For the text-containing cell, return its midpoint in [x, y] coordinate format. 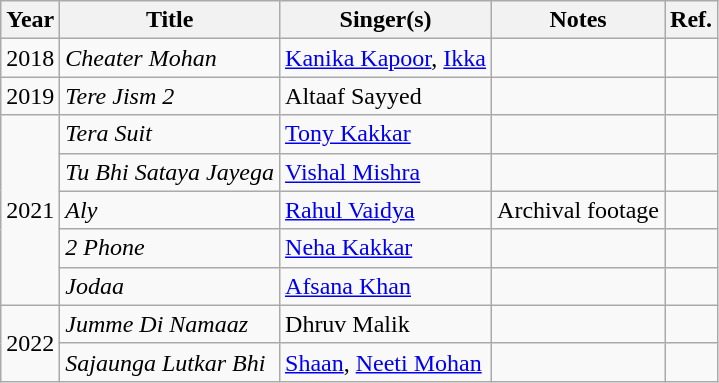
Shaan, Neeti Mohan [386, 362]
2021 [30, 210]
Aly [170, 210]
Year [30, 20]
Vishal Mishra [386, 172]
Title [170, 20]
Tony Kakkar [386, 134]
Jumme Di Namaaz [170, 324]
Jodaa [170, 286]
Tera Suit [170, 134]
Singer(s) [386, 20]
Notes [578, 20]
Sajaunga Lutkar Bhi [170, 362]
Kanika Kapoor, Ikka [386, 58]
Neha Kakkar [386, 248]
Tere Jism 2 [170, 96]
Afsana Khan [386, 286]
2022 [30, 343]
Archival footage [578, 210]
Dhruv Malik [386, 324]
2019 [30, 96]
Cheater Mohan [170, 58]
Rahul Vaidya [386, 210]
2 Phone [170, 248]
Altaaf Sayyed [386, 96]
2018 [30, 58]
Tu Bhi Sataya Jayega [170, 172]
Ref. [692, 20]
